Identify which cell holds the provided text, then report its [X, Y] central coordinate. 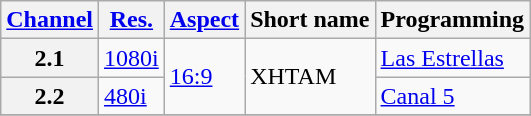
Las Estrellas [452, 58]
Channel [50, 20]
2.1 [50, 58]
Canal 5 [452, 96]
Short name [310, 20]
480i [132, 96]
16:9 [204, 77]
1080i [132, 58]
2.2 [50, 96]
Aspect [204, 20]
XHTAM [310, 77]
Res. [132, 20]
Programming [452, 20]
